Search for the cell housing the specified text and yield its [x, y] center coordinate. 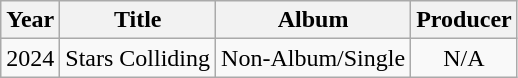
Stars Colliding [138, 58]
Title [138, 20]
Album [314, 20]
Producer [464, 20]
N/A [464, 58]
Year [30, 20]
Non-Album/Single [314, 58]
2024 [30, 58]
